Provide the [x, y] coordinate of the cell's center where the given text is located.  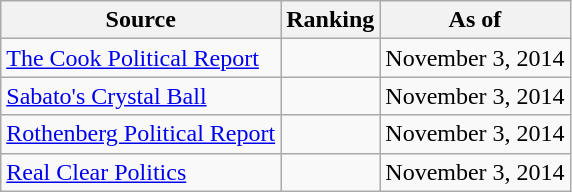
As of [475, 20]
Sabato's Crystal Ball [141, 96]
The Cook Political Report [141, 58]
Rothenberg Political Report [141, 134]
Ranking [330, 20]
Source [141, 20]
Real Clear Politics [141, 172]
